Return (X, Y) of the center of cell containing provided text 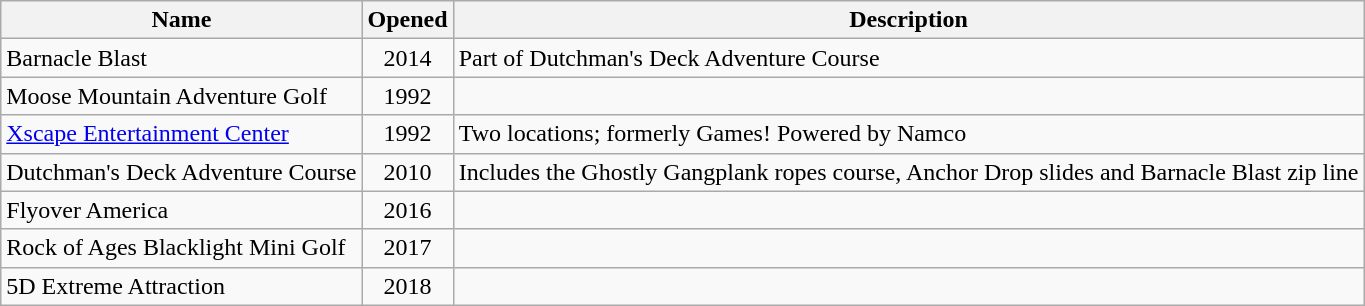
Two locations; formerly Games! Powered by Namco (908, 134)
Part of Dutchman's Deck Adventure Course (908, 58)
Xscape Entertainment Center (182, 134)
Description (908, 20)
Barnacle Blast (182, 58)
Rock of Ages Blacklight Mini Golf (182, 248)
2016 (408, 210)
5D Extreme Attraction (182, 286)
Opened (408, 20)
Moose Mountain Adventure Golf (182, 96)
Flyover America (182, 210)
2014 (408, 58)
Name (182, 20)
2018 (408, 286)
2010 (408, 172)
Includes the Ghostly Gangplank ropes course, Anchor Drop slides and Barnacle Blast zip line (908, 172)
2017 (408, 248)
Dutchman's Deck Adventure Course (182, 172)
